Identify which cell holds the provided text, then report its (X, Y) central coordinate. 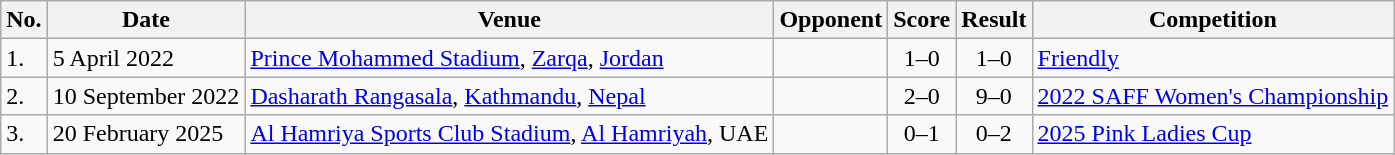
2–0 (922, 96)
0–2 (994, 134)
Score (922, 20)
3. (24, 134)
5 April 2022 (146, 58)
20 February 2025 (146, 134)
10 September 2022 (146, 96)
Date (146, 20)
Competition (1213, 20)
Opponent (831, 20)
Al Hamriya Sports Club Stadium, Al Hamriyah, UAE (510, 134)
Friendly (1213, 58)
9–0 (994, 96)
1. (24, 58)
2. (24, 96)
Venue (510, 20)
Result (994, 20)
Prince Mohammed Stadium, Zarqa, Jordan (510, 58)
2025 Pink Ladies Cup (1213, 134)
Dasharath Rangasala, Kathmandu, Nepal (510, 96)
No. (24, 20)
0–1 (922, 134)
2022 SAFF Women's Championship (1213, 96)
